Return the [x, y] coordinate for the center point of the cell that contains the specified text.  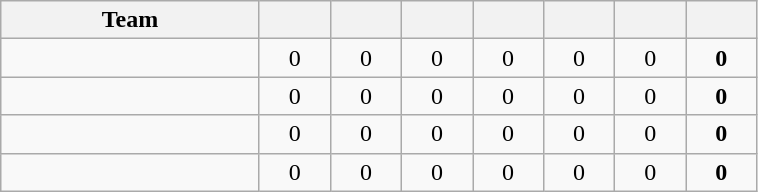
Team [130, 20]
